Provide the [X, Y] coordinate of the cell's center where the given text is located.  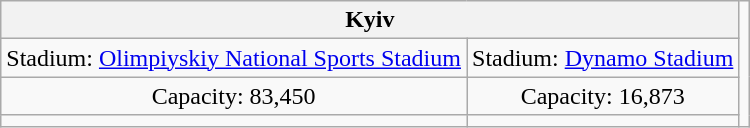
Capacity: 16,873 [602, 96]
Capacity: 83,450 [234, 96]
Stadium: Dynamo Stadium [602, 58]
Stadium: Olimpiyskiy National Sports Stadium [234, 58]
Kyiv [370, 20]
